Determine the (X, Y) coordinate at the center of the cell enclosing the given text.  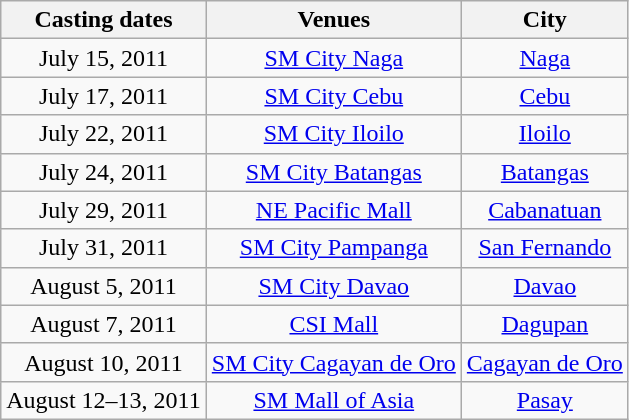
August 12–13, 2011 (104, 400)
Casting dates (104, 20)
July 31, 2011 (104, 248)
Cagayan de Oro (544, 362)
July 22, 2011 (104, 134)
July 24, 2011 (104, 172)
SM City Iloilo (334, 134)
July 17, 2011 (104, 96)
SM City Batangas (334, 172)
NE Pacific Mall (334, 210)
SM City Naga (334, 58)
Iloilo (544, 134)
July 29, 2011 (104, 210)
SM City Pampanga (334, 248)
Davao (544, 286)
Dagupan (544, 324)
August 5, 2011 (104, 286)
SM City Davao (334, 286)
Pasay (544, 400)
August 10, 2011 (104, 362)
August 7, 2011 (104, 324)
Cabanatuan (544, 210)
SM City Cebu (334, 96)
San Fernando (544, 248)
Naga (544, 58)
Batangas (544, 172)
City (544, 20)
SM City Cagayan de Oro (334, 362)
CSI Mall (334, 324)
July 15, 2011 (104, 58)
Cebu (544, 96)
SM Mall of Asia (334, 400)
Venues (334, 20)
